Pinpoint the cell where the given text exists, returning its (X, Y) midpoint coordinate. 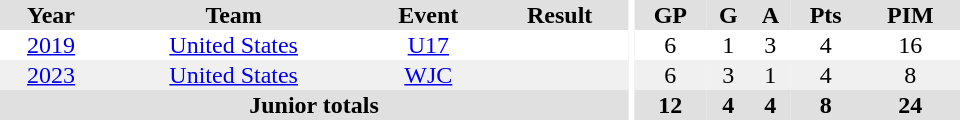
G (728, 15)
U17 (428, 45)
Pts (826, 15)
A (770, 15)
Result (560, 15)
WJC (428, 75)
PIM (910, 15)
Year (51, 15)
16 (910, 45)
12 (670, 105)
GP (670, 15)
Event (428, 15)
Junior totals (314, 105)
2023 (51, 75)
24 (910, 105)
Team (234, 15)
2019 (51, 45)
